Scan for the cell matching the given text and deliver its [X, Y] coordinate at center. 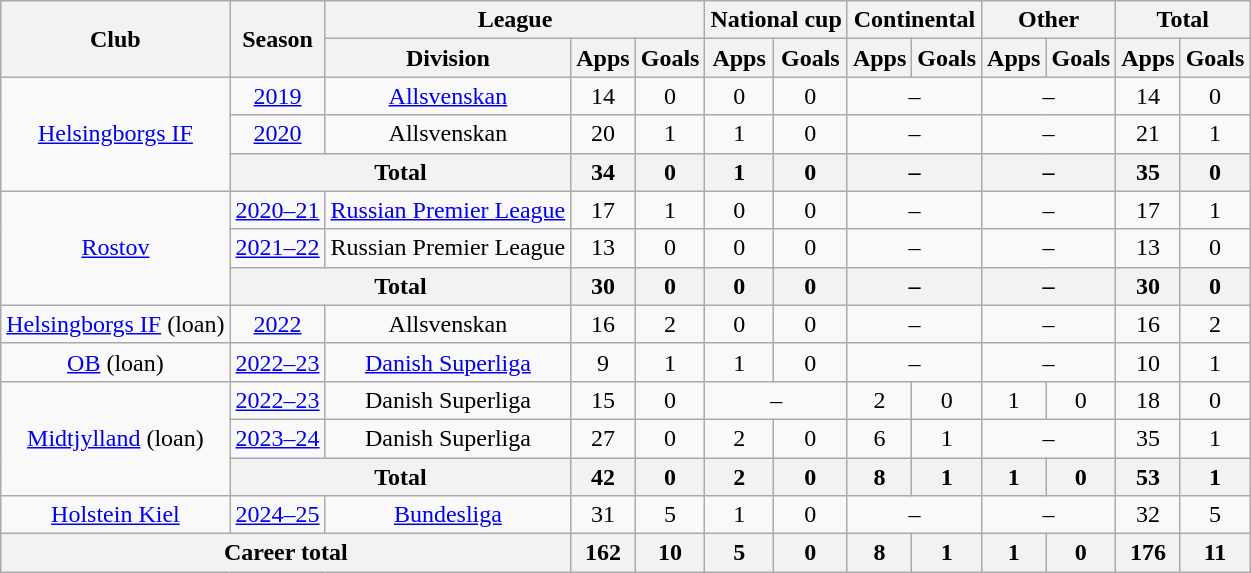
Rostov [116, 248]
11 [1215, 553]
6 [879, 438]
2020 [278, 134]
20 [603, 134]
Season [278, 39]
2021–22 [278, 248]
Division [448, 58]
27 [603, 438]
Helsingborgs IF (loan) [116, 324]
162 [603, 553]
42 [603, 477]
18 [1148, 400]
53 [1148, 477]
31 [603, 515]
Holstein Kiel [116, 515]
Helsingborgs IF [116, 134]
Continental [914, 20]
National cup [776, 20]
2022 [278, 324]
32 [1148, 515]
2023–24 [278, 438]
Midtjylland (loan) [116, 438]
176 [1148, 553]
9 [603, 362]
34 [603, 172]
2019 [278, 96]
2020–21 [278, 210]
21 [1148, 134]
Bundesliga [448, 515]
15 [603, 400]
2024–25 [278, 515]
Career total [286, 553]
League [515, 20]
Club [116, 39]
OB (loan) [116, 362]
Other [1049, 20]
